Determine the (x, y) coordinate at the center of the cell enclosing the given text.  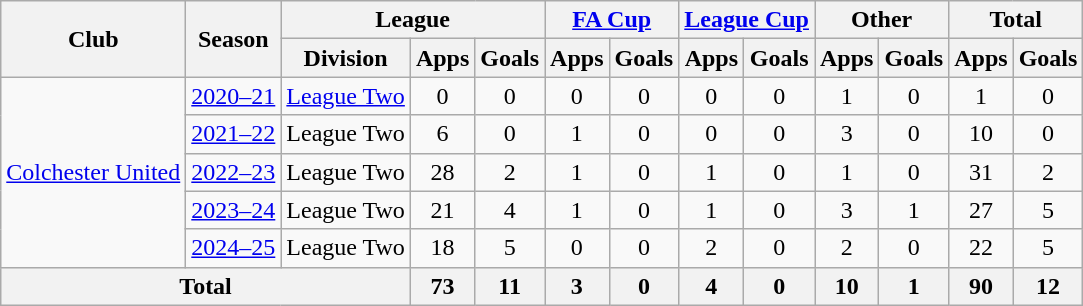
Colchester United (94, 172)
12 (1048, 286)
2024–25 (234, 248)
Club (94, 39)
2020–21 (234, 96)
22 (981, 248)
27 (981, 210)
Other (881, 20)
FA Cup (612, 20)
2022–23 (234, 172)
90 (981, 286)
73 (442, 286)
31 (981, 172)
18 (442, 248)
2021–22 (234, 134)
League Cup (747, 20)
6 (442, 134)
Season (234, 39)
Division (346, 58)
2023–24 (234, 210)
28 (442, 172)
11 (510, 286)
League (413, 20)
21 (442, 210)
